Capture the cell that displays the provided text and extract its [x, y] central coordinate. 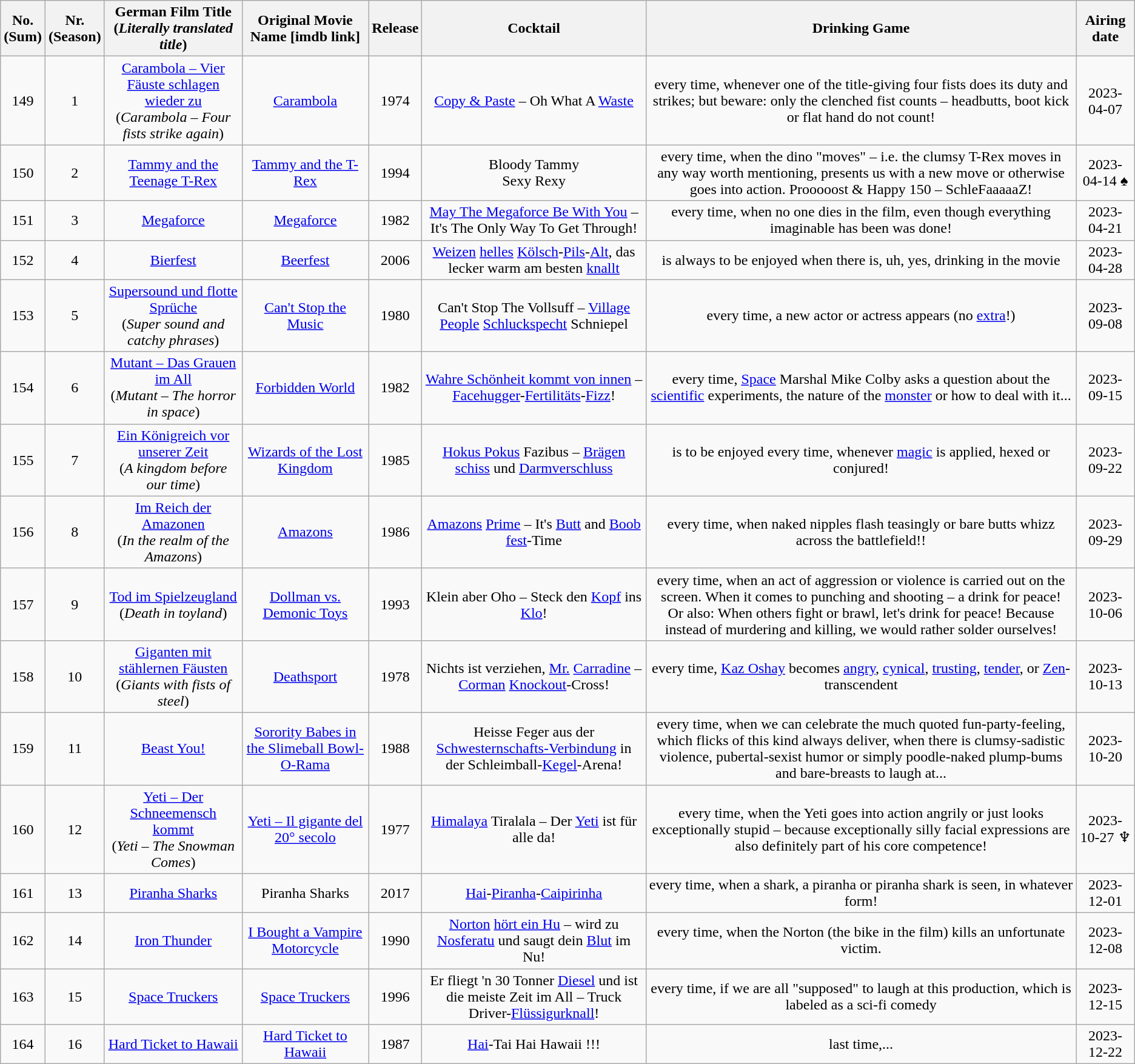
every time, Kaz Oshay becomes angry, cynical, trusting, tender, or Zen-transcendent [861, 677]
Dollman vs. Demonic Toys [305, 604]
2023-04-21 [1105, 221]
Drinking Game [861, 28]
Iron Thunder [173, 941]
7 [75, 460]
Tammy and the T-Rex [305, 173]
153 [23, 315]
154 [23, 388]
1993 [395, 604]
Er fliegt 'n 30 Tonner Diesel und ist die meiste Zeit im All – Truck Driver-Flüssigurknall! [534, 997]
152 [23, 259]
Carambola – Vier Fäuste schlagen wieder zu(Carambola – Four fists strike again) [173, 101]
8 [75, 532]
Nr.(Season) [75, 28]
Deathsport [305, 677]
2023-04-07 [1105, 101]
1978 [395, 677]
2023-04-14 ♠ [1105, 173]
every time, a new actor or actress appears (no extra!) [861, 315]
Weizen helles Kölsch-Pils-Alt, das lecker warm am besten knallt [534, 259]
Wizards of the Lost Kingdom [305, 460]
Im Reich der Amazonen(In the realm of the Amazons) [173, 532]
Can't Stop The Vollsuff – Village People Schluckspecht Schniepel [534, 315]
every time, if we are all "supposed" to laugh at this production, which is labeled as a sci-fi comedy [861, 997]
Can't Stop the Music [305, 315]
Ein Königreich vor unserer Zeit(A kingdom before our time) [173, 460]
158 [23, 677]
12 [75, 829]
every time, when a shark, a piranha or piranha shark is seen, in whatever form! [861, 894]
164 [23, 1044]
Cocktail [534, 28]
Sorority Babes in the Slimeball Bowl-O-Rama [305, 748]
161 [23, 894]
1974 [395, 101]
10 [75, 677]
Giganten mit stählernen Fäusten(Giants with fists of steel) [173, 677]
1977 [395, 829]
Beerfest [305, 259]
Amazons Prime – It's Butt and Boob fest-Time [534, 532]
Beast You! [173, 748]
157 [23, 604]
Mutant – Das Grauen im All(Mutant – The horror in space) [173, 388]
Hai-Piranha-Caipirinha [534, 894]
14 [75, 941]
Amazons [305, 532]
1985 [395, 460]
16 [75, 1044]
160 [23, 829]
162 [23, 941]
2017 [395, 894]
2023-10-27 ♆ [1105, 829]
Airing date [1105, 28]
Bloody TammySexy Rexy [534, 173]
2023-10-06 [1105, 604]
No.(Sum) [23, 28]
150 [23, 173]
1996 [395, 997]
15 [75, 997]
Original Movie Name [imdb link] [305, 28]
Tod im Spielzeugland(Death in toyland) [173, 604]
6 [75, 388]
2006 [395, 259]
German Film Title (Literally translated title) [173, 28]
Himalaya Tiralala – Der Yeti ist für alle da! [534, 829]
Heisse Feger aus der Schwesternschafts-Verbindung in der Schleimball-Kegel-Arena! [534, 748]
155 [23, 460]
is to be enjoyed every time, whenever magic is applied, hexed or conjured! [861, 460]
2023-09-29 [1105, 532]
every time, when naked nipples flash teasingly or bare butts whizz across the battlefield!! [861, 532]
159 [23, 748]
Tammy and the Teenage T-Rex [173, 173]
Yeti – Il gigante del 20° secolo [305, 829]
Bierfest [173, 259]
Copy & Paste – Oh What A Waste [534, 101]
Wahre Schönheit kommt von innen – Facehugger-Fertilitäts-Fizz! [534, 388]
3 [75, 221]
May The Megaforce Be With You – It's The Only Way To Get Through! [534, 221]
I Bought a Vampire Motorcycle [305, 941]
Release [395, 28]
last time,... [861, 1044]
11 [75, 748]
2023-12-01 [1105, 894]
Norton hört ein Hu – wird zu Nosferatu und saugt dein Blut im Nu! [534, 941]
Carambola [305, 101]
is always to be enjoyed when there is, uh, yes, drinking in the movie [861, 259]
2023-10-13 [1105, 677]
every time, when no one dies in the film, even though everything imaginable has been was done! [861, 221]
Klein aber Oho – Steck den Kopf ins Klo! [534, 604]
Hokus Pokus Fazibus – Brägen schiss und Darmverschluss [534, 460]
every time, when the Norton (the bike in the film) kills an unfortunate victim. [861, 941]
1994 [395, 173]
149 [23, 101]
Hai-Tai Hai Hawaii !!! [534, 1044]
every time, Space Marshal Mike Colby asks a question about the scientific experiments, the nature of the monster or how to deal with it... [861, 388]
Forbidden World [305, 388]
Yeti – Der Schneemensch kommt(Yeti – The Snowman Comes) [173, 829]
1988 [395, 748]
4 [75, 259]
9 [75, 604]
Supersound und flotte Sprüche(Super sound and catchy phrases) [173, 315]
Nichts ist verziehen, Mr. Carradine – Corman Knockout-Cross! [534, 677]
2023-12-08 [1105, 941]
2023-12-22 [1105, 1044]
2023-09-22 [1105, 460]
1990 [395, 941]
1 [75, 101]
5 [75, 315]
151 [23, 221]
2023-04-28 [1105, 259]
2023-09-08 [1105, 315]
2023-10-20 [1105, 748]
1986 [395, 532]
156 [23, 532]
13 [75, 894]
2023-09-15 [1105, 388]
163 [23, 997]
1980 [395, 315]
2023-12-15 [1105, 997]
1987 [395, 1044]
2 [75, 173]
